Detect which cell encompasses the target text, then output its (X, Y) center coordinate. 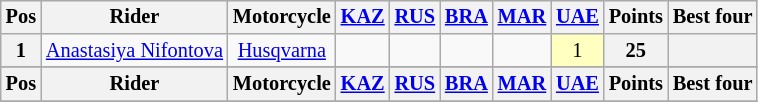
Husqvarna (282, 51)
Anastasiya Nifontova (134, 51)
25 (636, 51)
